Scan for the cell matching the given text and deliver its (x, y) coordinate at center. 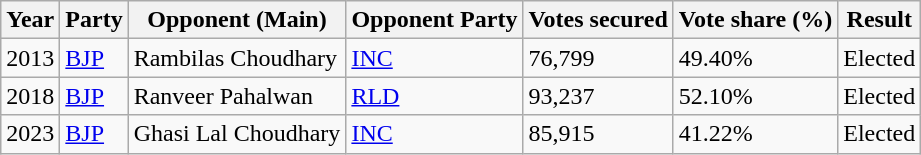
41.22% (755, 134)
Ghasi Lal Choudhary (237, 134)
Votes secured (598, 20)
85,915 (598, 134)
49.40% (755, 58)
52.10% (755, 96)
2023 (30, 134)
RLD (434, 96)
76,799 (598, 58)
Party (94, 20)
Ranveer Pahalwan (237, 96)
2018 (30, 96)
Year (30, 20)
Opponent Party (434, 20)
Result (880, 20)
93,237 (598, 96)
2013 (30, 58)
Opponent (Main) (237, 20)
Vote share (%) (755, 20)
Rambilas Choudhary (237, 58)
